Find where the given text appears and provide that cell's center as [x, y] coordinate. 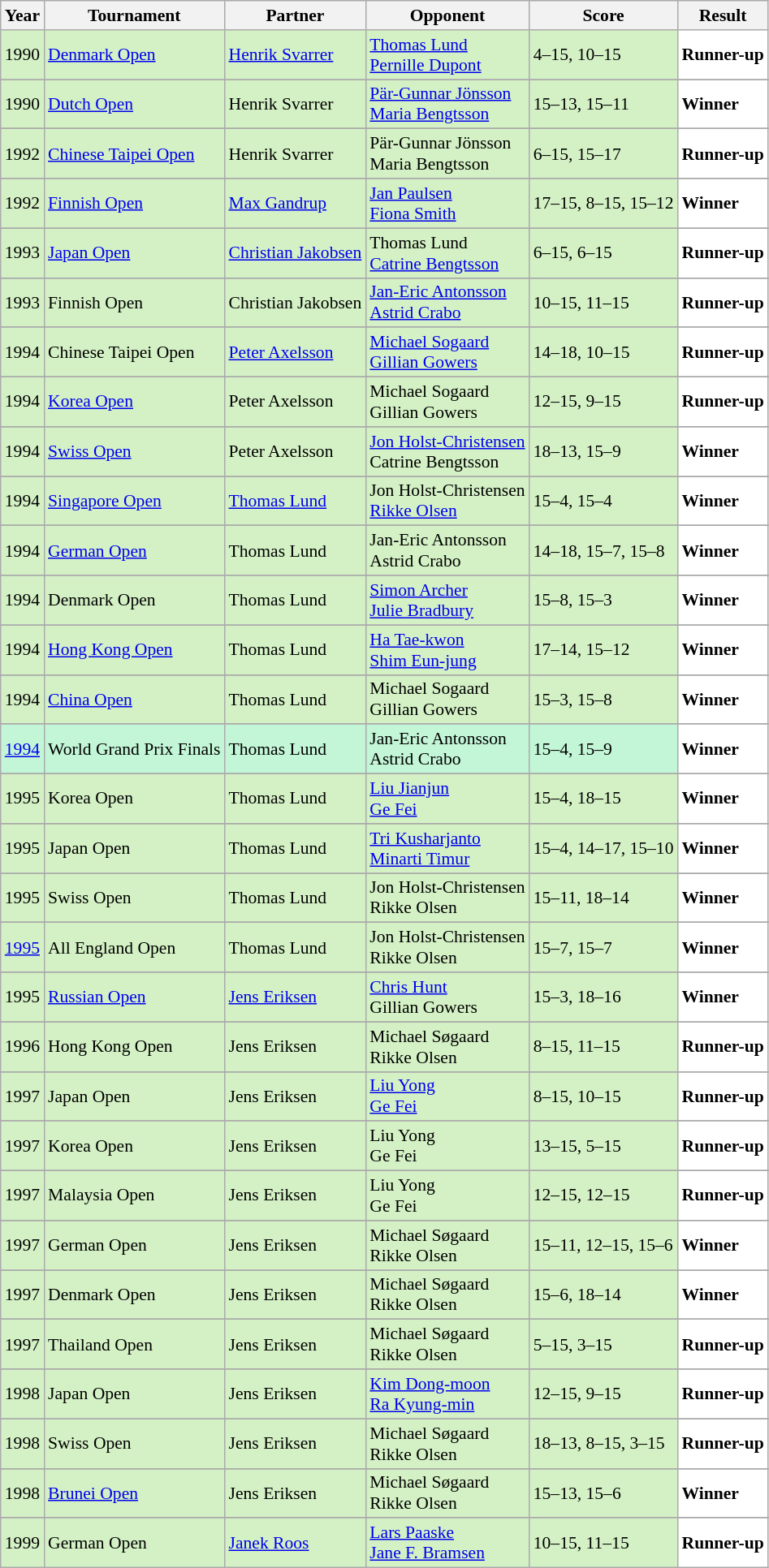
17–14, 15–12 [604, 649]
15–13, 15–11 [604, 104]
Janek Roos [295, 1544]
Jon Holst-Christensen Catrine Bengtsson [447, 451]
15–3, 15–8 [604, 700]
Brunei Open [134, 1493]
Thailand Open [134, 1344]
Singapore Open [134, 502]
5–15, 3–15 [604, 1344]
Thomas Lund Catrine Bengtsson [447, 253]
15–4, 15–9 [604, 750]
Max Gandrup [295, 203]
Dutch Open [134, 104]
8–15, 11–15 [604, 1047]
Liu Jianjun Ge Fei [447, 799]
World Grand Prix Finals [134, 750]
15–11, 12–15, 15–6 [604, 1245]
Ha Tae-kwon Shim Eun-jung [447, 649]
Malaysia Open [134, 1196]
15–4, 15–4 [604, 502]
Thomas Lund Pernille Dupont [447, 55]
15–13, 15–6 [604, 1493]
4–15, 10–15 [604, 55]
Tri Kusharjanto Minarti Timur [447, 849]
Year [23, 15]
Opponent [447, 15]
Score [604, 15]
Tournament [134, 15]
6–15, 6–15 [604, 253]
China Open [134, 700]
Simon Archer Julie Bradbury [447, 601]
All England Open [134, 948]
6–15, 15–17 [604, 154]
18–13, 8–15, 3–15 [604, 1443]
14–18, 10–15 [604, 352]
Kim Dong-moon Ra Kyung-min [447, 1394]
15–4, 18–15 [604, 799]
14–18, 15–7, 15–8 [604, 550]
Lars Paaske Jane F. Bramsen [447, 1544]
Jan Paulsen Fiona Smith [447, 203]
13–15, 5–15 [604, 1146]
15–11, 18–14 [604, 898]
1999 [23, 1544]
15–3, 18–16 [604, 997]
18–13, 15–9 [604, 451]
12–15, 12–15 [604, 1196]
15–7, 15–7 [604, 948]
Partner [295, 15]
Result [723, 15]
Chris Hunt Gillian Gowers [447, 997]
15–8, 15–3 [604, 601]
1996 [23, 1047]
Russian Open [134, 997]
8–15, 10–15 [604, 1096]
15–4, 14–17, 15–10 [604, 849]
17–15, 8–15, 15–12 [604, 203]
15–6, 18–14 [604, 1295]
